From the cell containing the given text, extract its center point as (x, y) coordinate. 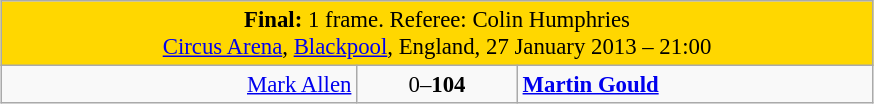
Final: 1 frame. Referee: Colin Humphries Circus Arena, Blackpool, England, 27 January 2013 – 21:00 (437, 34)
Mark Allen (179, 85)
Martin Gould (695, 85)
0–104 (438, 85)
